Detect which cell encompasses the target text, then output its (X, Y) center coordinate. 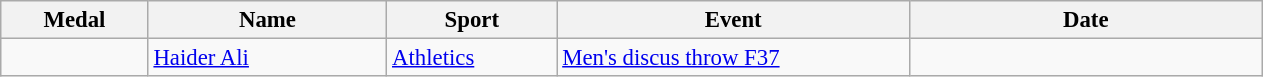
Event (734, 20)
Name (268, 20)
Sport (472, 20)
Athletics (472, 58)
Date (1086, 20)
Men's discus throw F37 (734, 58)
Haider Ali (268, 58)
Medal (74, 20)
